Output the (x, y) coordinate of the center of the cell containing the given text.  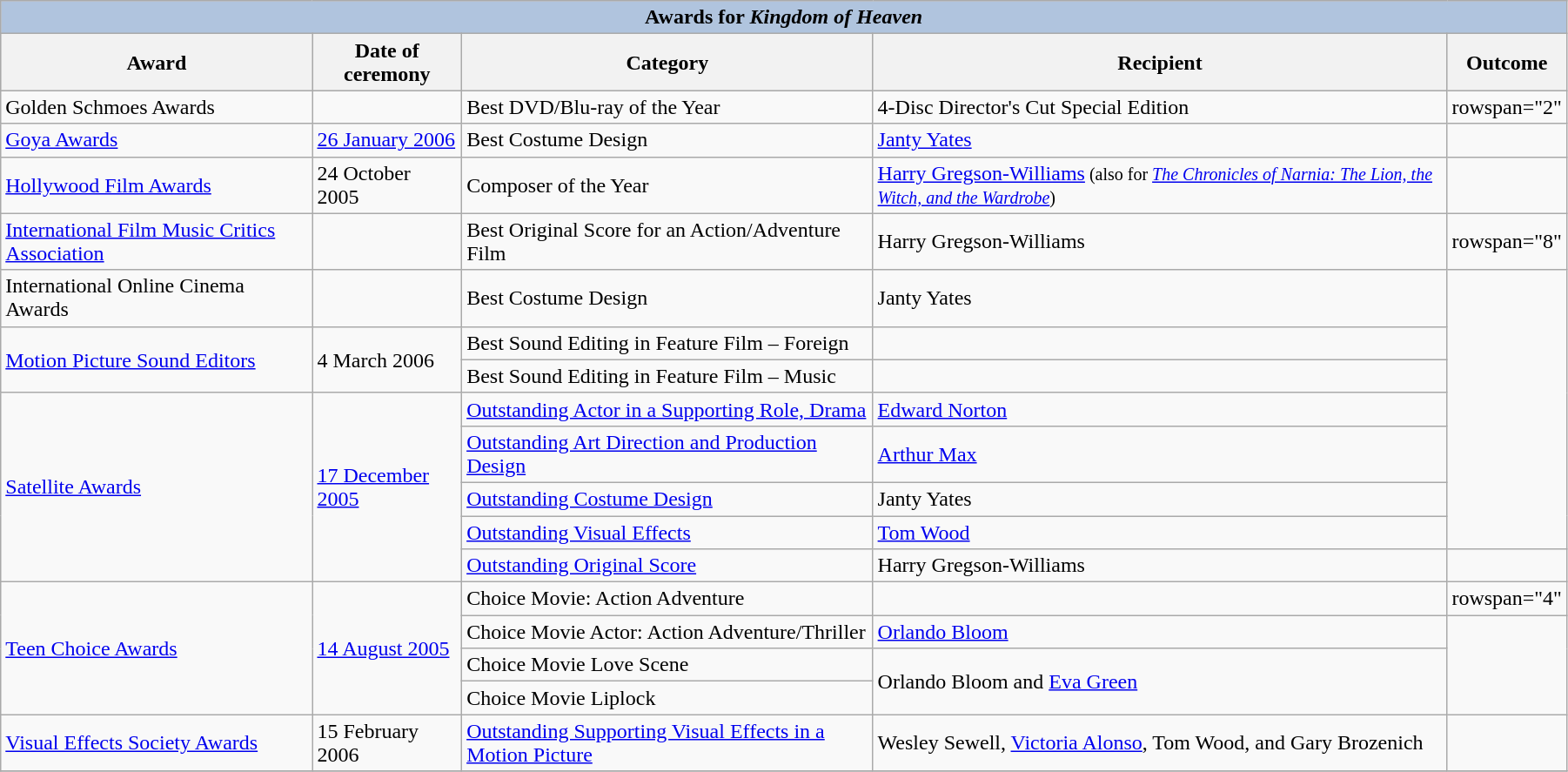
rowspan="8" (1507, 242)
Tom Wood (1160, 532)
Outstanding Supporting Visual Effects in a Motion Picture (667, 743)
Goya Awards (157, 140)
Best DVD/Blu-ray of the Year (667, 107)
Date of ceremony (387, 63)
Choice Movie: Action Adventure (667, 599)
Choice Movie Love Scene (667, 665)
Category (667, 63)
Best Sound Editing in Feature Film – Music (667, 376)
Award (157, 63)
International Film Music Critics Association (157, 242)
rowspan="2" (1507, 107)
Outstanding Visual Effects (667, 532)
Harry Gregson-Williams (also for The Chronicles of Narnia: The Lion, the Witch, and the Wardrobe) (1160, 185)
rowspan="4" (1507, 599)
Composer of the Year (667, 185)
Recipient (1160, 63)
14 August 2005 (387, 648)
26 January 2006 (387, 140)
Wesley Sewell, Victoria Alonso, Tom Wood, and Gary Brozenich (1160, 743)
Outstanding Original Score (667, 566)
17 December 2005 (387, 487)
Orlando Bloom (1160, 632)
Satellite Awards (157, 487)
Outstanding Costume Design (667, 499)
International Online Cinema Awards (157, 298)
Golden Schmoes Awards (157, 107)
Outcome (1507, 63)
Choice Movie Actor: Action Adventure/Thriller (667, 632)
Visual Effects Society Awards (157, 743)
Motion Picture Sound Editors (157, 359)
Outstanding Art Direction and Production Design (667, 454)
4 March 2006 (387, 359)
Awards for Kingdom of Heaven (784, 17)
Best Sound Editing in Feature Film – Foreign (667, 343)
4-Disc Director's Cut Special Edition (1160, 107)
Choice Movie Liplock (667, 698)
Arthur Max (1160, 454)
Edward Norton (1160, 409)
Teen Choice Awards (157, 648)
24 October 2005 (387, 185)
Orlando Bloom and Eva Green (1160, 681)
Best Original Score for an Action/Adventure Film (667, 242)
Hollywood Film Awards (157, 185)
Outstanding Actor in a Supporting Role, Drama (667, 409)
15 February 2006 (387, 743)
